Capture the cell that displays the provided text and extract its (x, y) central coordinate. 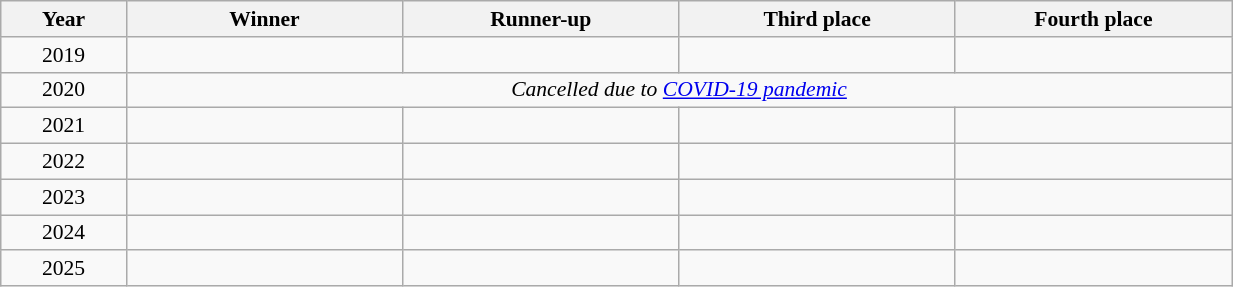
Runner-up (541, 19)
Third place (817, 19)
Fourth place (1093, 19)
Winner (264, 19)
2024 (64, 233)
Year (64, 19)
2022 (64, 162)
2025 (64, 269)
2023 (64, 197)
2019 (64, 55)
2021 (64, 126)
Cancelled due to COVID-19 pandemic (678, 90)
2020 (64, 90)
